From the cell containing the given text, extract its center point as [x, y] coordinate. 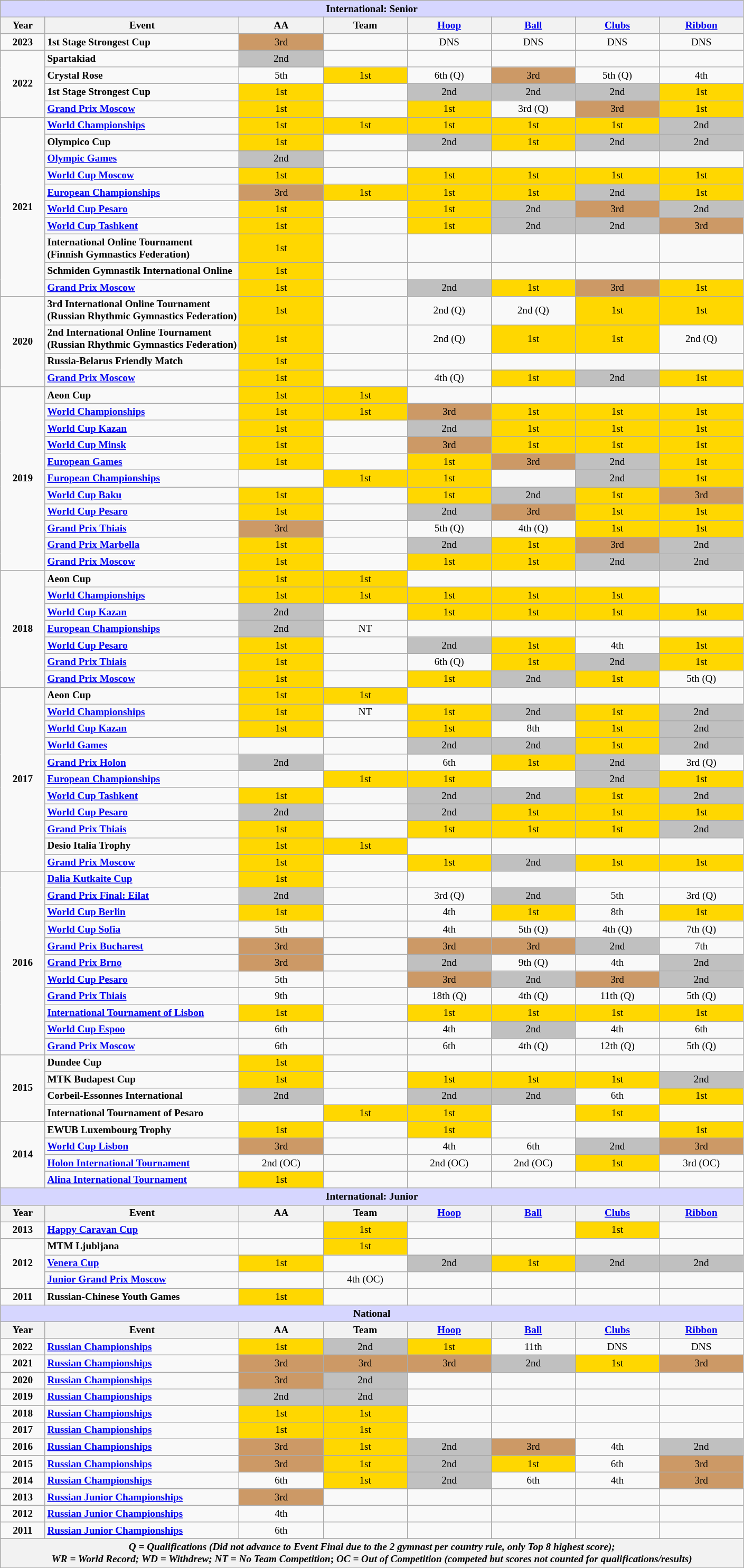
7th (Q) [701, 929]
World Cup Berlin [142, 913]
World Cup Lisbon [142, 1146]
Russian-Chinese Youth Games [142, 1297]
Schmiden Gymnastik International Online [142, 271]
Venera Cup [142, 1263]
International Tournament of Pesaro [142, 1113]
Holon International Tournament [142, 1163]
Grand Prix Final: Eilat [142, 896]
World Cup Espoo [142, 1030]
Dalia Kutkaite Cup [142, 879]
2nd International Online Tournament(Russian Rhythmic Gymnastics Federation) [142, 339]
Russia-Belarus Friendly Match [142, 362]
Dundee Cup [142, 1063]
Grand Prix Bucharest [142, 946]
Grand Prix Marbella [142, 545]
9th (Q) [533, 963]
Desio Italia Trophy [142, 846]
Grand Prix Brno [142, 963]
Spartakiad [142, 59]
Olympico Cup [142, 142]
International Tournament of Lisbon [142, 1013]
Alina International Tournament [142, 1180]
World Cup Baku [142, 495]
Happy Caravan Cup [142, 1230]
International: Senior [372, 9]
International: Junior [372, 1196]
3rd International Online Tournament(Russian Rhythmic Gymnastics Federation) [142, 310]
7th [701, 946]
Corbeil-Essonnes International [142, 1096]
International Online Tournament(Finnish Gymnastics Federation) [142, 249]
Junior Grand Prix Moscow [142, 1280]
MTK Budapest Cup [142, 1080]
EWUB Luxembourg Trophy [142, 1130]
2023 [23, 42]
National [372, 1314]
MTM Ljubljana [142, 1247]
9th [281, 996]
Olympic Games [142, 159]
4th (OC) [365, 1280]
11th (Q) [617, 996]
World Cup Sofia [142, 929]
11th [533, 1347]
Grand Prix Holon [142, 763]
World Cup Minsk [142, 445]
World Cup Moscow [142, 176]
Crystal Rose [142, 75]
European Games [142, 462]
3rd (OC) [701, 1163]
18th (Q) [449, 996]
12th (Q) [617, 1046]
World Games [142, 746]
